Identify which cell holds the provided text, then report its (X, Y) central coordinate. 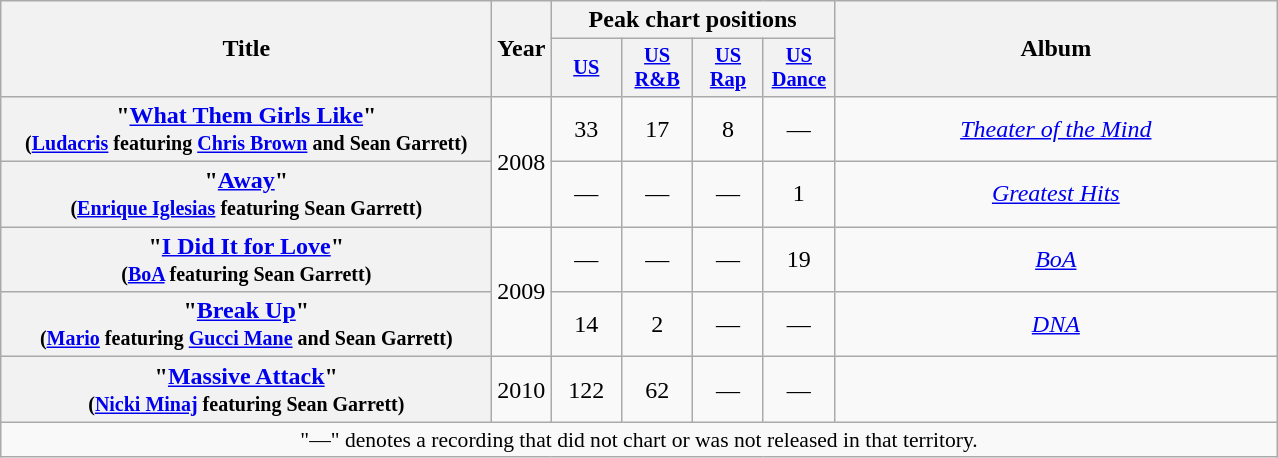
US R&B (658, 68)
"I Did It for Love"(BoA featuring Sean Garrett) (246, 260)
19 (798, 260)
Title (246, 49)
62 (658, 390)
1 (798, 194)
"—" denotes a recording that did not chart or was not released in that territory. (640, 440)
Album (1056, 49)
US (586, 68)
US Rap (728, 68)
Year (522, 49)
Peak chart positions (692, 20)
Greatest Hits (1056, 194)
Theater of the Mind (1056, 128)
14 (586, 324)
33 (586, 128)
2010 (522, 390)
"Break Up"(Mario featuring Gucci Mane and Sean Garrett) (246, 324)
US Dance (798, 68)
"Away"(Enrique Iglesias featuring Sean Garrett) (246, 194)
2 (658, 324)
DNA (1056, 324)
"Massive Attack"(Nicki Minaj featuring Sean Garrett) (246, 390)
122 (586, 390)
2009 (522, 292)
"What Them Girls Like"(Ludacris featuring Chris Brown and Sean Garrett) (246, 128)
17 (658, 128)
8 (728, 128)
2008 (522, 161)
BoA (1056, 260)
